From the cell containing the given text, extract its center point as [X, Y] coordinate. 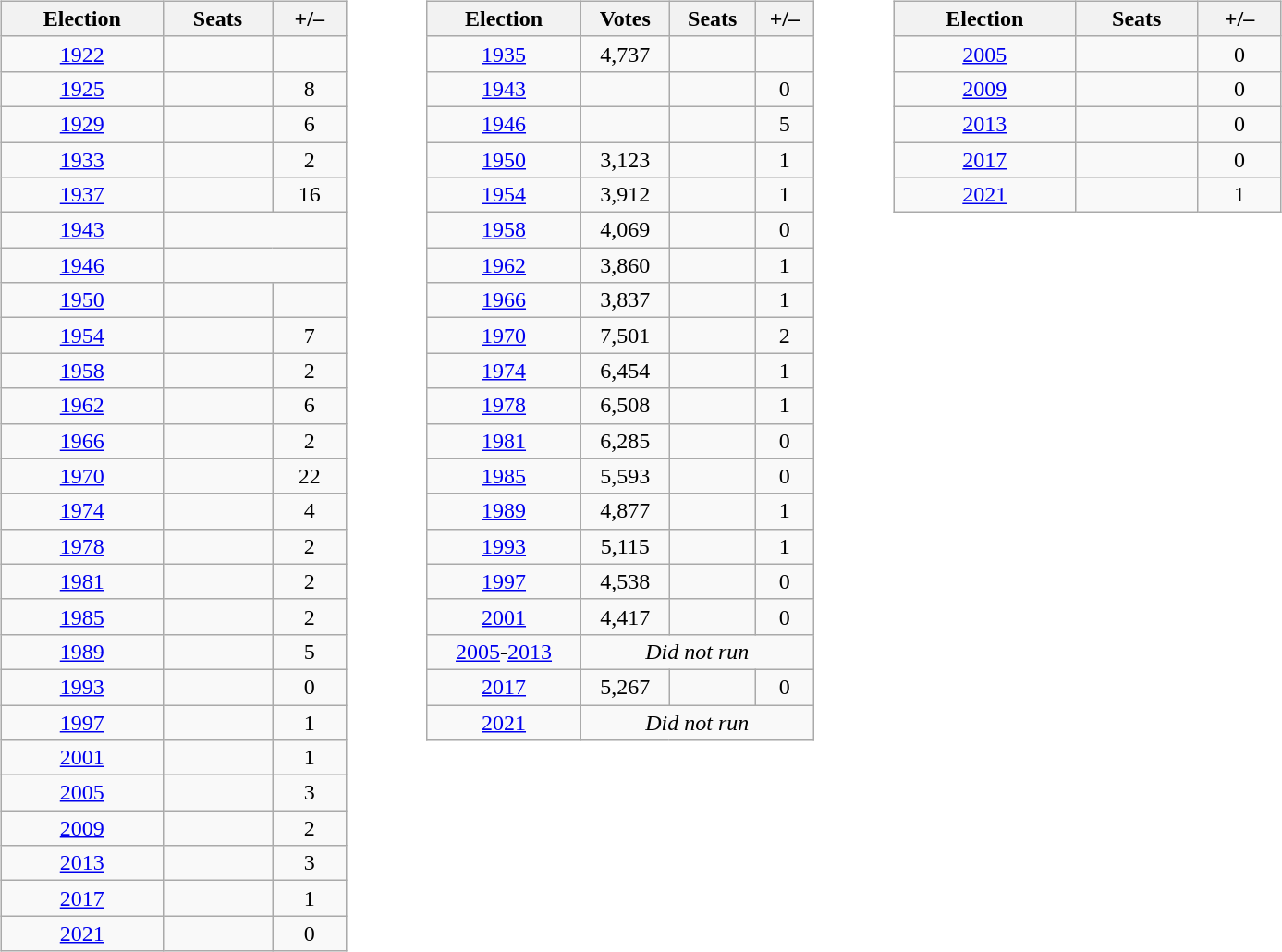
6,285 [625, 441]
1935 [505, 54]
5,267 [625, 687]
8 [310, 89]
2005-2013 [505, 652]
1937 [81, 195]
7 [310, 336]
5,593 [625, 476]
3,860 [625, 265]
4,417 [625, 616]
4,737 [625, 54]
5,115 [625, 546]
4,877 [625, 511]
3,123 [625, 160]
4,538 [625, 581]
16 [310, 195]
1933 [81, 160]
7,501 [625, 336]
Votes [625, 18]
6,508 [625, 406]
4 [310, 511]
1929 [81, 124]
6,454 [625, 371]
4,069 [625, 230]
3,912 [625, 195]
1922 [81, 54]
1925 [81, 89]
3,837 [625, 300]
22 [310, 476]
